Return the [x, y] coordinate for the center point of the cell that contains the specified text.  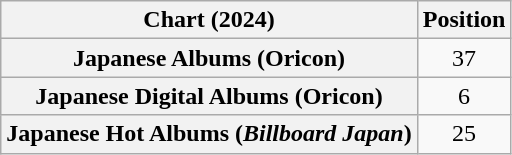
Japanese Albums (Oricon) [209, 58]
37 [464, 58]
Chart (2024) [209, 20]
25 [464, 134]
Japanese Digital Albums (Oricon) [209, 96]
6 [464, 96]
Japanese Hot Albums (Billboard Japan) [209, 134]
Position [464, 20]
